Locate the cell with the specified text and output its [x, y] center coordinate. 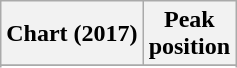
Chart (2017) [72, 34]
Peakposition [189, 34]
